Return [x, y] of the center of cell containing provided text 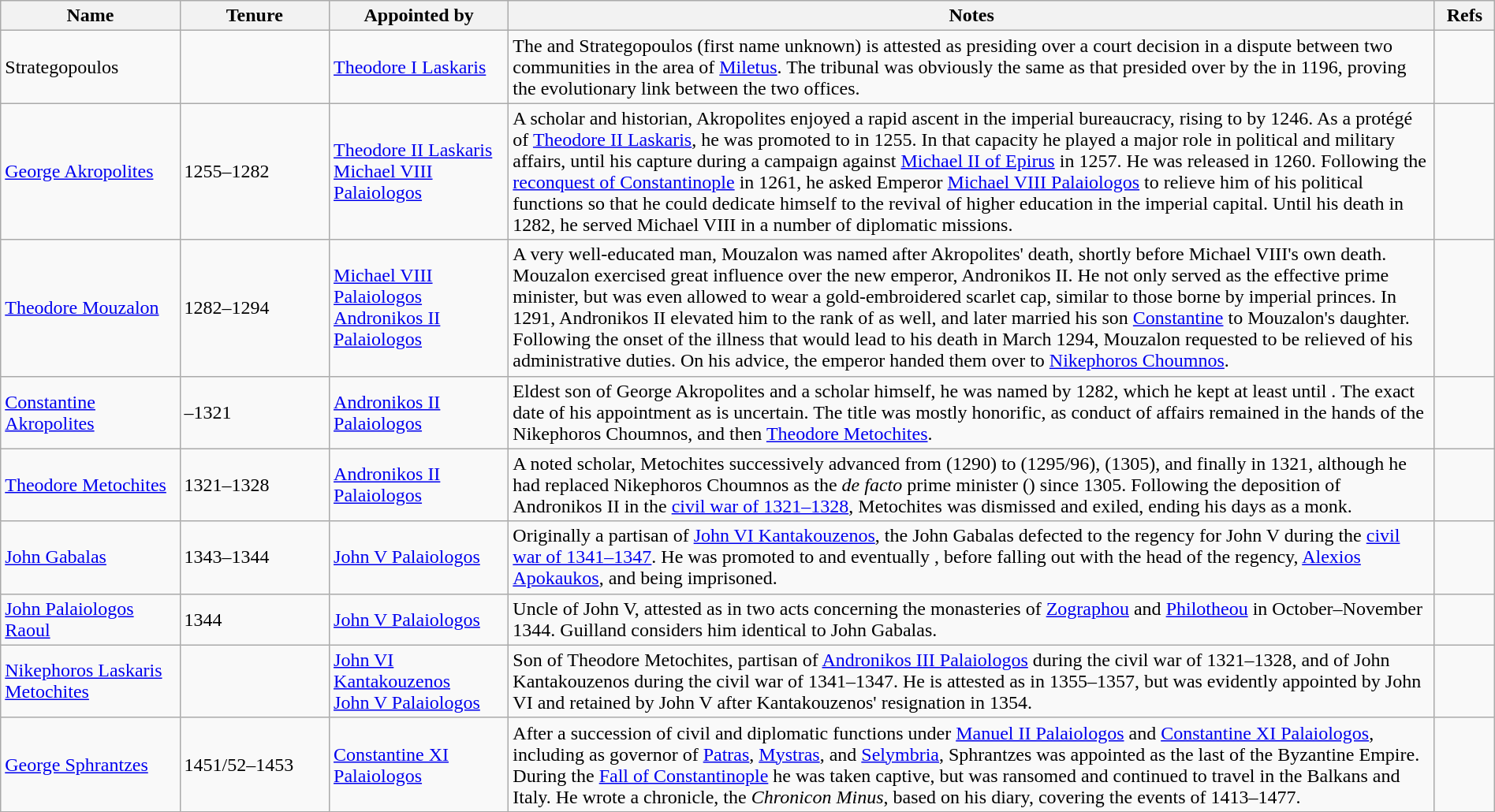
John VI KantakouzenosJohn V Palaiologos [419, 681]
–1321 [254, 412]
Tenure [254, 16]
Nikephoros Laskaris Metochites [90, 681]
Name [90, 16]
1451/52–1453 [254, 765]
Michael VIII PalaiologosAndronikos II Palaiologos [419, 307]
George Sphrantzes [90, 765]
1282–1294 [254, 307]
Theodore I Laskaris [419, 67]
Theodore Metochites [90, 485]
Strategopoulos [90, 67]
Theodore II LaskarisMichael VIII Palaiologos [419, 172]
1343–1344 [254, 557]
Constantine Akropolites [90, 412]
1344 [254, 620]
Theodore Mouzalon [90, 307]
John Palaiologos Raoul [90, 620]
1321–1328 [254, 485]
Notes [971, 16]
Refs [1464, 16]
Constantine XI Palaiologos [419, 765]
George Akropolites [90, 172]
John Gabalas [90, 557]
1255–1282 [254, 172]
Appointed by [419, 16]
